Search for the cell housing the specified text and yield its [X, Y] center coordinate. 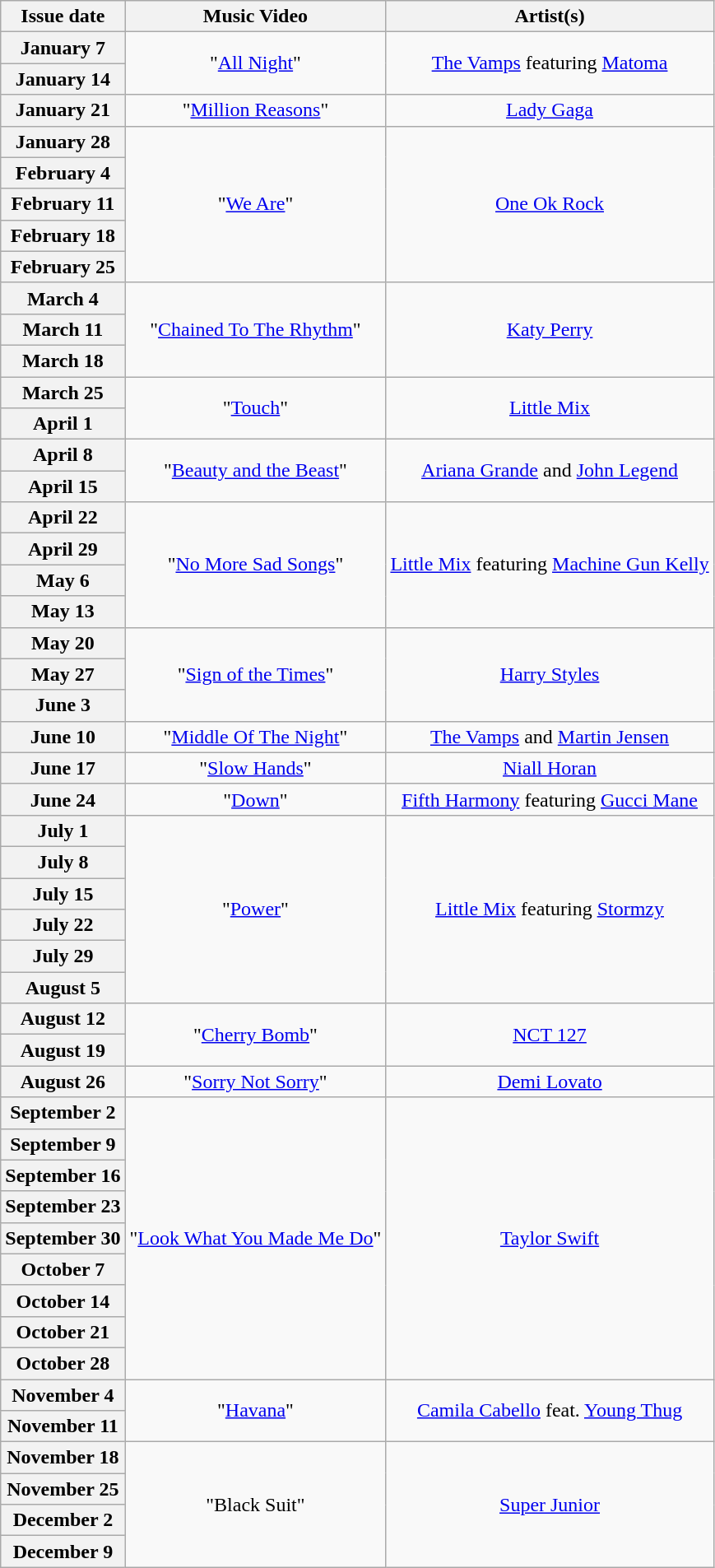
Harry Styles [550, 674]
One Ok Rock [550, 204]
May 20 [63, 643]
March 4 [63, 298]
Artist(s) [550, 16]
March 25 [63, 393]
Issue date [63, 16]
"All Night" [255, 63]
The Vamps and Martin Jensen [550, 737]
April 8 [63, 455]
October 7 [63, 1269]
Katy Perry [550, 329]
"Touch" [255, 408]
Little Mix featuring Machine Gun Kelly [550, 565]
"Havana" [255, 1411]
Little Mix featuring Stormzy [550, 909]
May 27 [63, 674]
Fifth Harmony featuring Gucci Mane [550, 799]
October 28 [63, 1363]
Lady Gaga [550, 110]
NCT 127 [550, 1035]
April 22 [63, 518]
February 25 [63, 267]
"Look What You Made Me Do" [255, 1238]
July 15 [63, 893]
"Middle Of The Night" [255, 737]
Taylor Swift [550, 1238]
July 1 [63, 831]
January 28 [63, 142]
Little Mix [550, 408]
March 11 [63, 329]
December 2 [63, 1520]
Demi Lovato [550, 1082]
"No More Sad Songs" [255, 565]
June 10 [63, 737]
September 16 [63, 1175]
April 1 [63, 424]
October 14 [63, 1300]
February 18 [63, 235]
September 30 [63, 1238]
"Power" [255, 909]
"Down" [255, 799]
February 11 [63, 204]
February 4 [63, 173]
October 21 [63, 1332]
"Million Reasons" [255, 110]
The Vamps featuring Matoma [550, 63]
January 7 [63, 48]
"Cherry Bomb" [255, 1035]
July 29 [63, 956]
May 6 [63, 580]
Niall Horan [550, 768]
"Sign of the Times" [255, 674]
August 26 [63, 1082]
Camila Cabello feat. Young Thug [550, 1411]
September 2 [63, 1113]
June 3 [63, 705]
November 18 [63, 1458]
November 25 [63, 1489]
August 19 [63, 1050]
July 8 [63, 862]
January 14 [63, 79]
Super Junior [550, 1505]
"Beauty and the Beast" [255, 471]
"Slow Hands" [255, 768]
March 18 [63, 361]
November 11 [63, 1426]
January 21 [63, 110]
Ariana Grande and John Legend [550, 471]
"We Are" [255, 204]
November 4 [63, 1395]
"Chained To The Rhythm" [255, 329]
December 9 [63, 1552]
May 13 [63, 612]
September 23 [63, 1207]
June 24 [63, 799]
September 9 [63, 1144]
August 5 [63, 988]
April 29 [63, 549]
"Sorry Not Sorry" [255, 1082]
"Black Suit" [255, 1505]
April 15 [63, 486]
Music Video [255, 16]
August 12 [63, 1019]
July 22 [63, 925]
June 17 [63, 768]
